Extract the [x, y] coordinate from the center of the cell holding the provided text.  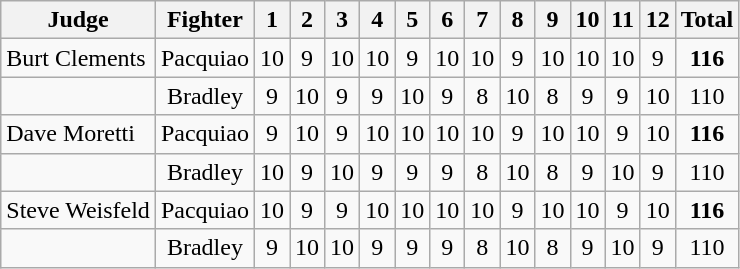
Fighter [204, 20]
Steve Weisfeld [78, 210]
4 [378, 20]
Burt Clements [78, 58]
1 [272, 20]
Total [707, 20]
3 [342, 20]
12 [658, 20]
Judge [78, 20]
Dave Moretti [78, 134]
5 [412, 20]
7 [482, 20]
6 [448, 20]
2 [308, 20]
11 [622, 20]
